Scan for the cell matching the given text and deliver its (x, y) coordinate at center. 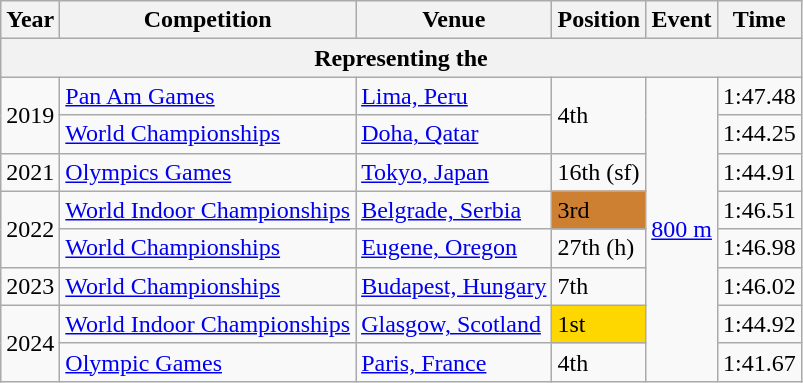
2023 (30, 286)
1:46.51 (759, 210)
Competition (208, 20)
Tokyo, Japan (454, 172)
Year (30, 20)
1:44.92 (759, 324)
3rd (599, 210)
1:44.91 (759, 172)
Olympics Games (208, 172)
Lima, Peru (454, 96)
Representing the (401, 58)
2022 (30, 229)
1:44.25 (759, 134)
Position (599, 20)
1st (599, 324)
16th (sf) (599, 172)
Eugene, Oregon (454, 248)
2024 (30, 343)
Time (759, 20)
2021 (30, 172)
Event (682, 20)
1:41.67 (759, 362)
7th (599, 286)
Pan Am Games (208, 96)
Paris, France (454, 362)
Glasgow, Scotland (454, 324)
Belgrade, Serbia (454, 210)
27th (h) (599, 248)
Doha, Qatar (454, 134)
1:46.02 (759, 286)
1:47.48 (759, 96)
800 m (682, 229)
Venue (454, 20)
Olympic Games (208, 362)
Budapest, Hungary (454, 286)
2019 (30, 115)
1:46.98 (759, 248)
